Find where the given text appears and provide that cell's center as [x, y] coordinate. 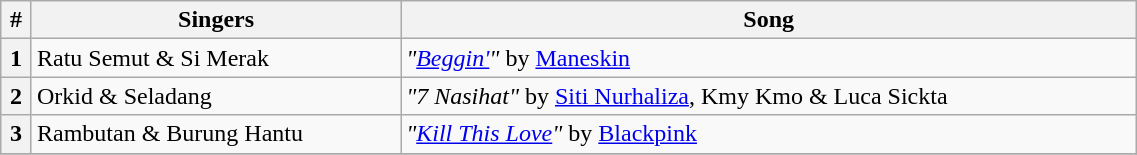
3 [16, 134]
Rambutan & Burung Hantu [216, 134]
1 [16, 58]
"Beggin'" by Maneskin [769, 58]
Ratu Semut & Si Merak [216, 58]
"Kill This Love" by Blackpink [769, 134]
# [16, 20]
"7 Nasihat" by Siti Nurhaliza, Kmy Kmo & Luca Sickta [769, 96]
2 [16, 96]
Song [769, 20]
Singers [216, 20]
Orkid & Seladang [216, 96]
